Return the [x, y] coordinate for the center point of the cell that contains the specified text.  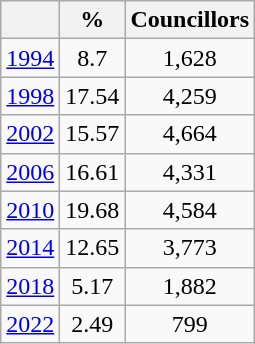
4,331 [190, 172]
15.57 [92, 134]
2022 [30, 324]
19.68 [92, 210]
1994 [30, 58]
799 [190, 324]
Councillors [190, 20]
2010 [30, 210]
8.7 [92, 58]
2.49 [92, 324]
16.61 [92, 172]
2018 [30, 286]
% [92, 20]
17.54 [92, 96]
2014 [30, 248]
1998 [30, 96]
4,259 [190, 96]
4,584 [190, 210]
1,882 [190, 286]
12.65 [92, 248]
1,628 [190, 58]
3,773 [190, 248]
2002 [30, 134]
4,664 [190, 134]
2006 [30, 172]
5.17 [92, 286]
